Extract the (X, Y) coordinate from the center of the cell holding the provided text.  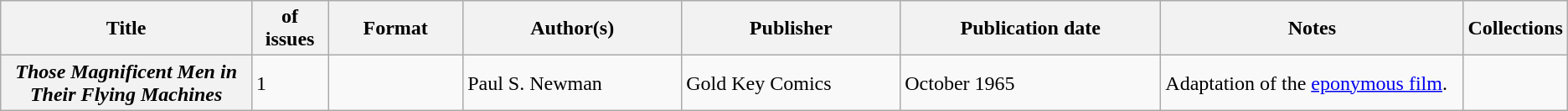
of issues (290, 29)
Adaptation of the eponymous film. (1312, 82)
Gold Key Comics (791, 82)
Those Magnificent Men in Their Flying Machines (126, 82)
Publication date (1030, 29)
Notes (1312, 29)
Format (395, 29)
1 (290, 82)
Author(s) (573, 29)
Collections (1515, 29)
Title (126, 29)
October 1965 (1030, 82)
Paul S. Newman (573, 82)
Publisher (791, 29)
